Provide the [x, y] coordinate of the cell's center where the given text is located.  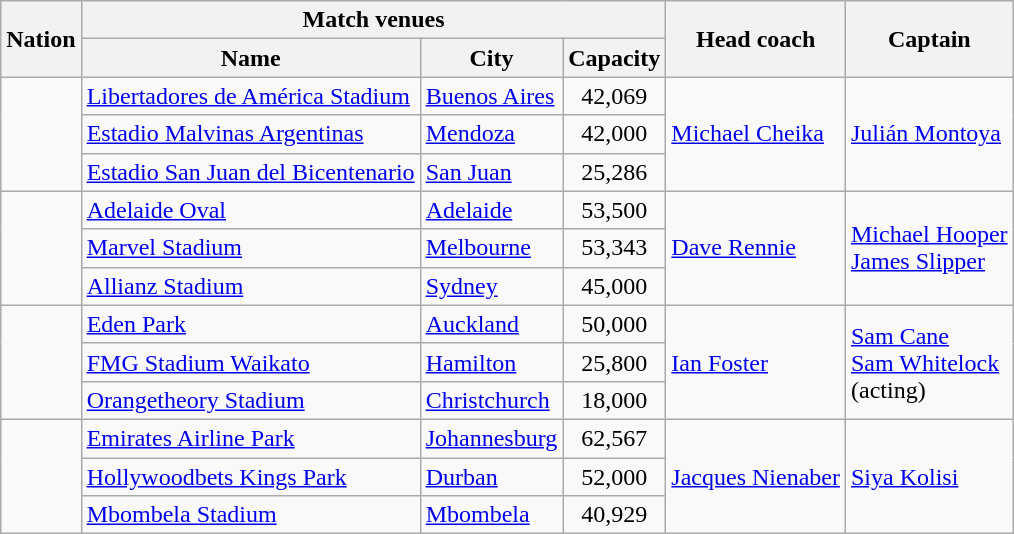
FMG Stadium Waikato [250, 362]
City [492, 58]
Siya Kolisi [929, 476]
Dave Rennie [756, 248]
45,000 [614, 286]
Johannesburg [492, 438]
Captain [929, 39]
San Juan [492, 172]
42,000 [614, 134]
52,000 [614, 477]
Marvel Stadium [250, 248]
53,343 [614, 248]
Estadio Malvinas Argentinas [250, 134]
Mendoza [492, 134]
50,000 [614, 324]
Durban [492, 477]
25,800 [614, 362]
Nation [41, 39]
Sam CaneSam Whitelock (acting) [929, 362]
Adelaide Oval [250, 210]
Sydney [492, 286]
Michael HooperJames Slipper [929, 248]
Melbourne [492, 248]
Mbombela [492, 515]
Match venues [374, 20]
Julián Montoya [929, 134]
Estadio San Juan del Bicentenario [250, 172]
Capacity [614, 58]
Allianz Stadium [250, 286]
53,500 [614, 210]
Christchurch [492, 400]
Emirates Airline Park [250, 438]
Auckland [492, 324]
40,929 [614, 515]
Mbombela Stadium [250, 515]
Ian Foster [756, 362]
Adelaide [492, 210]
Head coach [756, 39]
25,286 [614, 172]
Buenos Aires [492, 96]
Jacques Nienaber [756, 476]
62,567 [614, 438]
Hamilton [492, 362]
Orangetheory Stadium [250, 400]
Michael Cheika [756, 134]
Hollywoodbets Kings Park [250, 477]
Libertadores de América Stadium [250, 96]
18,000 [614, 400]
Name [250, 58]
42,069 [614, 96]
Eden Park [250, 324]
